Identify which cell holds the provided text, then report its (x, y) central coordinate. 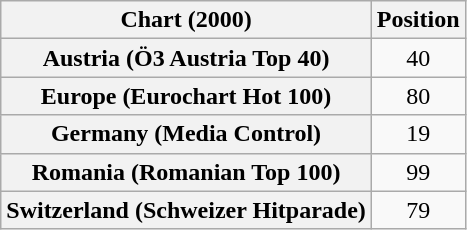
40 (418, 58)
79 (418, 210)
80 (418, 96)
Position (418, 20)
Romania (Romanian Top 100) (186, 172)
Chart (2000) (186, 20)
Austria (Ö3 Austria Top 40) (186, 58)
Switzerland (Schweizer Hitparade) (186, 210)
19 (418, 134)
Europe (Eurochart Hot 100) (186, 96)
Germany (Media Control) (186, 134)
99 (418, 172)
